Find where the given text appears and provide that cell's center as [x, y] coordinate. 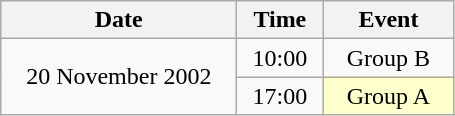
10:00 [280, 58]
17:00 [280, 96]
Group A [388, 96]
Group B [388, 58]
Time [280, 20]
Event [388, 20]
Date [119, 20]
20 November 2002 [119, 77]
